Return the [X, Y] coordinate for the center point of the cell that contains the specified text.  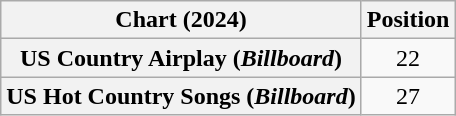
US Hot Country Songs (Billboard) [181, 96]
Chart (2024) [181, 20]
Position [408, 20]
27 [408, 96]
22 [408, 58]
US Country Airplay (Billboard) [181, 58]
